Identify which cell holds the provided text, then report its (X, Y) central coordinate. 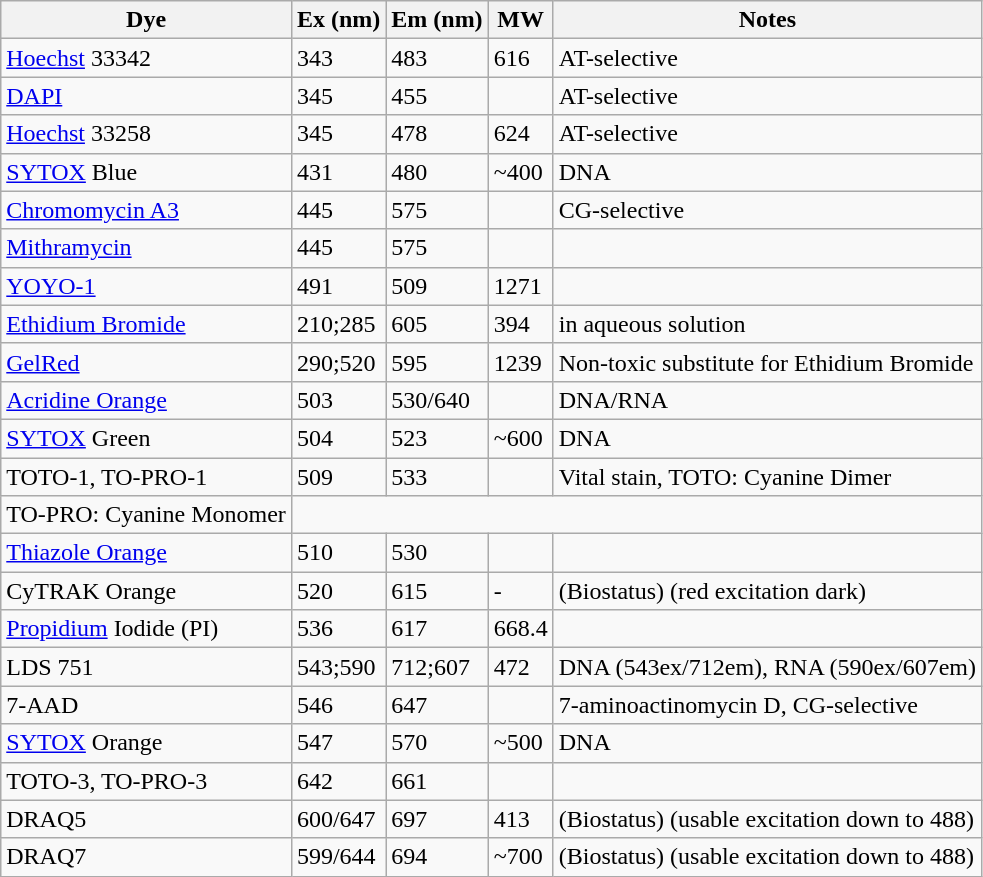
Ex (nm) (338, 20)
472 (520, 667)
7-aminoactinomycin D, CG-selective (767, 705)
Vital stain, TOTO: Cyanine Dimer (767, 477)
642 (338, 781)
394 (520, 324)
520 (338, 591)
343 (338, 58)
431 (338, 172)
697 (437, 819)
Hoechst 33258 (146, 134)
YOYO-1 (146, 286)
616 (520, 58)
MW (520, 20)
Mithramycin (146, 248)
478 (437, 134)
CyTRAK Orange (146, 591)
DAPI (146, 96)
Notes (767, 20)
661 (437, 781)
570 (437, 743)
- (520, 591)
455 (437, 96)
~600 (520, 438)
523 (437, 438)
624 (520, 134)
in aqueous solution (767, 324)
533 (437, 477)
Acridine Orange (146, 400)
599/644 (338, 857)
413 (520, 819)
504 (338, 438)
547 (338, 743)
543;590 (338, 667)
530/640 (437, 400)
Chromomycin A3 (146, 210)
7-AAD (146, 705)
~700 (520, 857)
SYTOX Blue (146, 172)
480 (437, 172)
615 (437, 591)
Em (nm) (437, 20)
CG-selective (767, 210)
SYTOX Green (146, 438)
Dye (146, 20)
Propidium Iodide (PI) (146, 629)
617 (437, 629)
491 (338, 286)
546 (338, 705)
1271 (520, 286)
DNA (543ex/712em), RNA (590ex/607em) (767, 667)
DNA/RNA (767, 400)
LDS 751 (146, 667)
TOTO-1, TO-PRO-1 (146, 477)
Hoechst 33342 (146, 58)
290;520 (338, 362)
Non-toxic substitute for Ethidium Bromide (767, 362)
TO-PRO: Cyanine Monomer (146, 515)
530 (437, 553)
483 (437, 58)
712;607 (437, 667)
647 (437, 705)
600/647 (338, 819)
(Biostatus) (red excitation dark) (767, 591)
SYTOX Orange (146, 743)
668.4 (520, 629)
GelRed (146, 362)
TOTO-3, TO-PRO-3 (146, 781)
694 (437, 857)
605 (437, 324)
DRAQ5 (146, 819)
Ethidium Bromide (146, 324)
503 (338, 400)
~500 (520, 743)
Thiazole Orange (146, 553)
510 (338, 553)
~400 (520, 172)
210;285 (338, 324)
536 (338, 629)
1239 (520, 362)
595 (437, 362)
DRAQ7 (146, 857)
